From the cell containing the given text, extract its center point as [X, Y] coordinate. 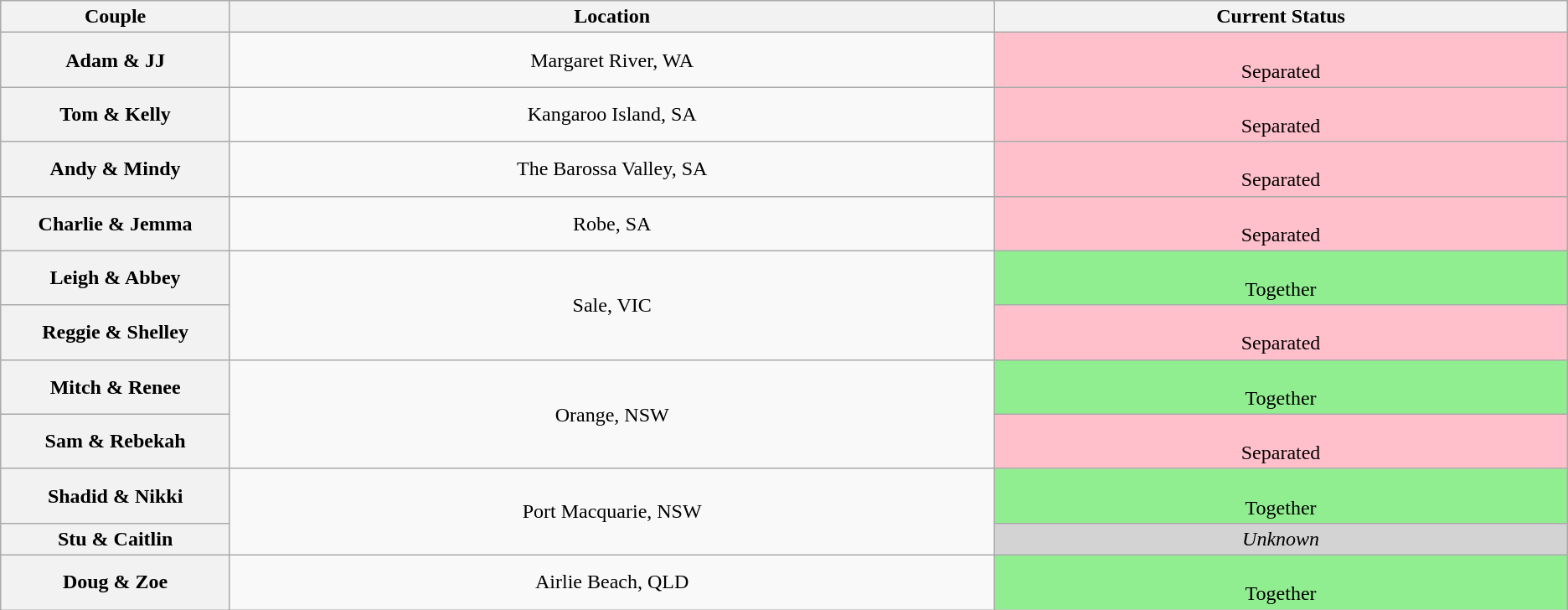
Kangaroo Island, SA [611, 114]
Mitch & Renee [116, 387]
Reggie & Shelley [116, 332]
Orange, NSW [611, 414]
Sam & Rebekah [116, 441]
Charlie & Jemma [116, 223]
Adam & JJ [116, 60]
Robe, SA [611, 223]
Current Status [1281, 17]
Leigh & Abbey [116, 278]
Location [611, 17]
Couple [116, 17]
Doug & Zoe [116, 582]
Stu & Caitlin [116, 539]
Tom & Kelly [116, 114]
Andy & Mindy [116, 169]
Port Macquarie, NSW [611, 511]
The Barossa Valley, SA [611, 169]
Margaret River, WA [611, 60]
Sale, VIC [611, 305]
Unknown [1281, 539]
Airlie Beach, QLD [611, 582]
Shadid & Nikki [116, 496]
